Capture the cell that displays the provided text and extract its (x, y) central coordinate. 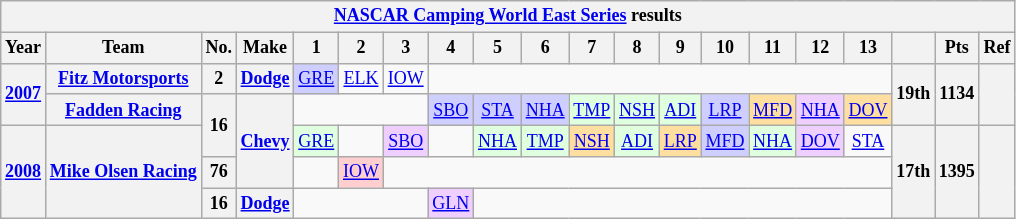
10 (725, 48)
Ref (997, 48)
4 (451, 48)
Year (24, 48)
Make (265, 48)
Fadden Racing (123, 110)
1 (316, 48)
2008 (24, 172)
13 (868, 48)
19th (914, 94)
GLN (451, 204)
2007 (24, 94)
No. (218, 48)
Mike Olsen Racing (123, 172)
17th (914, 172)
12 (820, 48)
11 (773, 48)
9 (680, 48)
1395 (956, 172)
76 (218, 172)
3 (406, 48)
NASCAR Camping World East Series results (508, 16)
6 (545, 48)
1134 (956, 94)
5 (498, 48)
Chevy (265, 141)
Team (123, 48)
7 (592, 48)
Fitz Motorsports (123, 78)
ELK (362, 78)
8 (638, 48)
Pts (956, 48)
